Pinpoint the cell where the given text exists, returning its [x, y] midpoint coordinate. 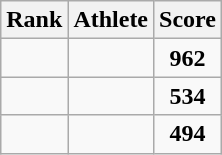
962 [188, 58]
Athlete [111, 20]
Score [188, 20]
Rank [34, 20]
494 [188, 134]
534 [188, 96]
